Determine the (x, y) coordinate at the center of the cell enclosing the given text.  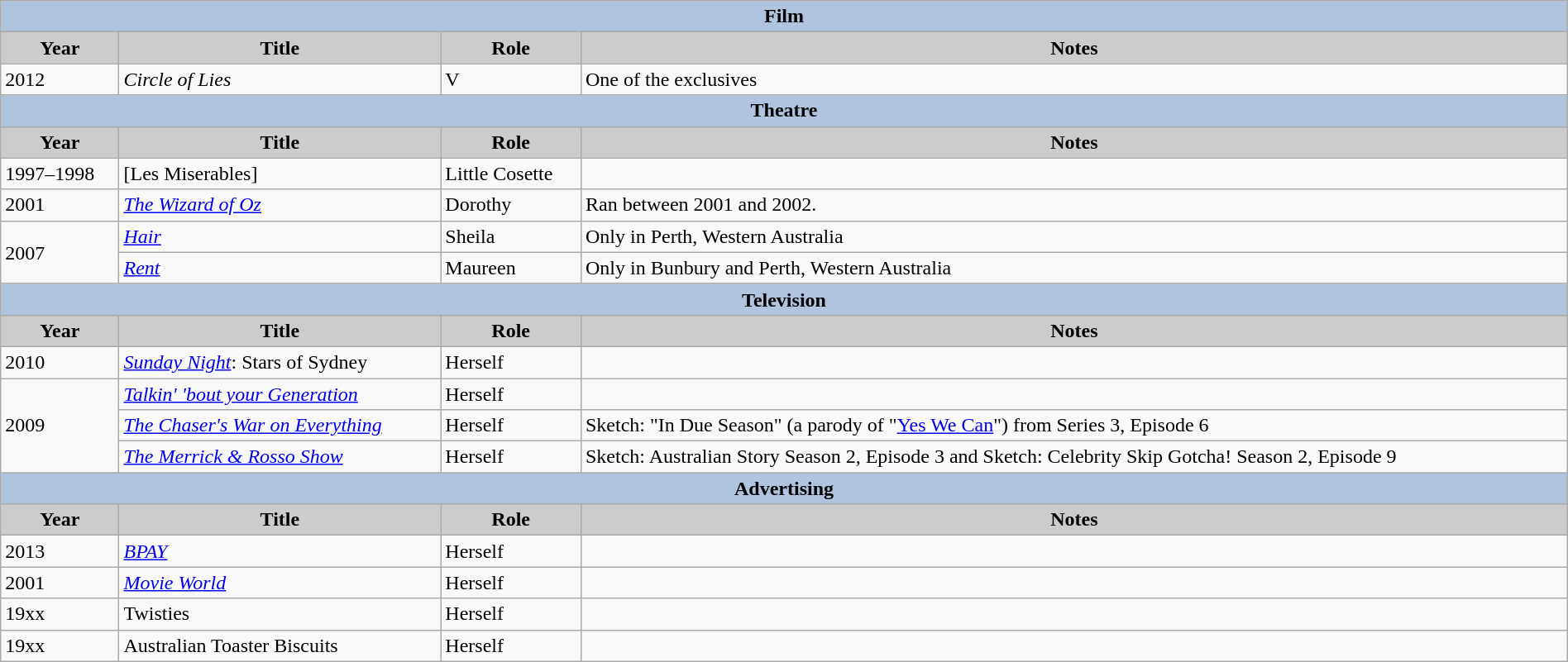
Maureen (511, 268)
The Chaser's War on Everything (280, 426)
V (511, 79)
Little Cosette (511, 174)
[Les Miserables] (280, 174)
Hair (280, 236)
The Wizard of Oz (280, 205)
Talkin' 'bout your Generation (280, 394)
Sketch: "In Due Season" (a parody of "Yes We Can") from Series 3, Episode 6 (1073, 426)
Advertising (784, 488)
2009 (60, 426)
Rent (280, 268)
Only in Bunbury and Perth, Western Australia (1073, 268)
Television (784, 299)
2010 (60, 362)
Circle of Lies (280, 79)
One of the exclusives (1073, 79)
Twisties (280, 614)
1997–1998 (60, 174)
The Merrick & Rosso Show (280, 457)
2012 (60, 79)
Only in Perth, Western Australia (1073, 236)
2007 (60, 252)
Sheila (511, 236)
Ran between 2001 and 2002. (1073, 205)
Film (784, 17)
2013 (60, 551)
Sunday Night: Stars of Sydney (280, 362)
BPAY (280, 551)
Movie World (280, 583)
Theatre (784, 111)
Dorothy (511, 205)
Australian Toaster Biscuits (280, 645)
Sketch: Australian Story Season 2, Episode 3 and Sketch: Celebrity Skip Gotcha! Season 2, Episode 9 (1073, 457)
